From the cell containing the given text, extract its center point as (x, y) coordinate. 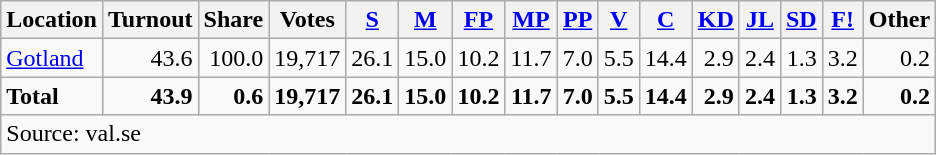
100.0 (234, 58)
Source: val.se (468, 134)
PP (578, 20)
MP (531, 20)
Other (899, 20)
KD (716, 20)
JL (760, 20)
Total (52, 96)
43.9 (150, 96)
43.6 (150, 58)
Turnout (150, 20)
S (372, 20)
SD (801, 20)
Share (234, 20)
V (618, 20)
C (666, 20)
F! (842, 20)
Location (52, 20)
Votes (308, 20)
Gotland (52, 58)
M (426, 20)
0.6 (234, 96)
FP (478, 20)
